From the cell containing the given text, extract its center point as (x, y) coordinate. 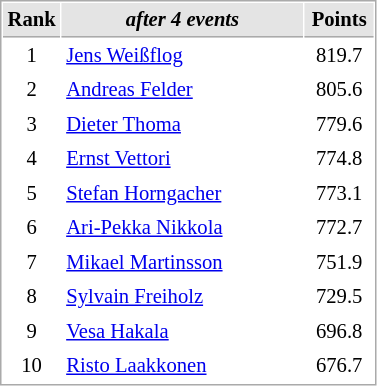
Ernst Vettori (183, 158)
9 (32, 332)
5 (32, 194)
Stefan Horngacher (183, 194)
1 (32, 56)
696.8 (340, 332)
8 (32, 296)
10 (32, 366)
Dieter Thoma (183, 124)
Rank (32, 20)
2 (32, 90)
Sylvain Freiholz (183, 296)
6 (32, 228)
Risto Laakkonen (183, 366)
3 (32, 124)
Andreas Felder (183, 90)
729.5 (340, 296)
4 (32, 158)
Vesa Hakala (183, 332)
Points (340, 20)
676.7 (340, 366)
773.1 (340, 194)
after 4 events (183, 20)
819.7 (340, 56)
751.9 (340, 262)
772.7 (340, 228)
Jens Weißflog (183, 56)
7 (32, 262)
779.6 (340, 124)
Mikael Martinsson (183, 262)
Ari-Pekka Nikkola (183, 228)
805.6 (340, 90)
774.8 (340, 158)
